From the cell containing the given text, extract its center point as [x, y] coordinate. 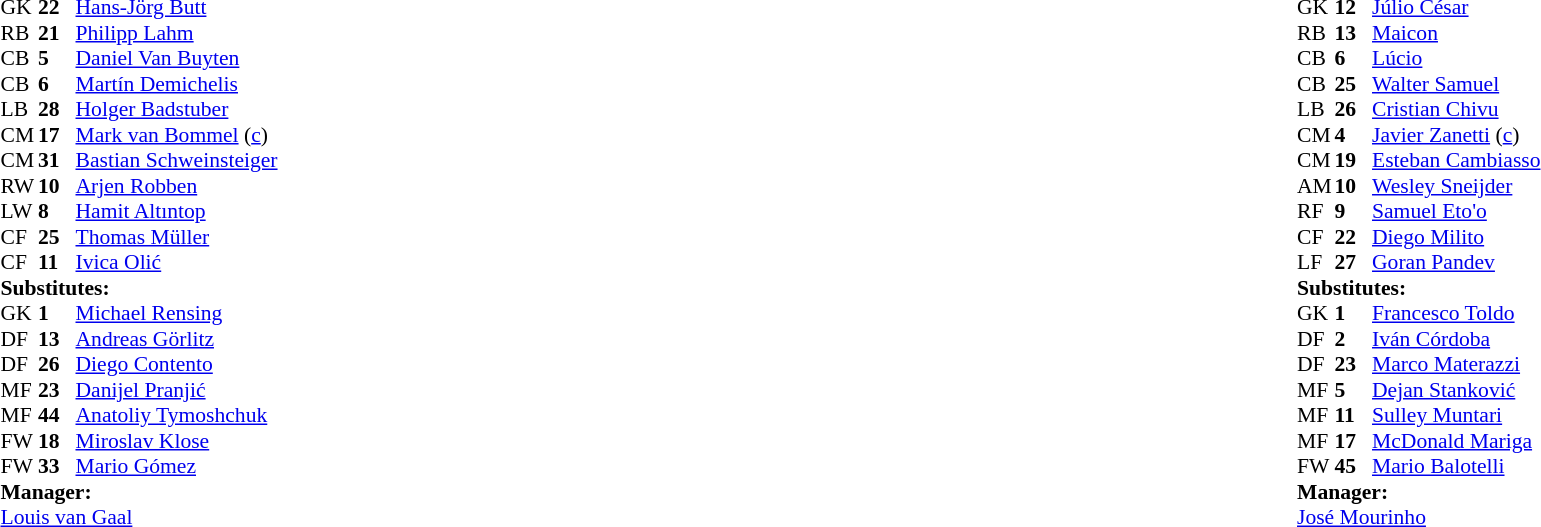
Miroslav Klose [177, 441]
22 [1354, 237]
Andreas Görlitz [177, 339]
LW [19, 211]
Bastian Schweinsteiger [177, 161]
Cristian Chivu [1456, 109]
RW [19, 186]
Holger Badstuber [177, 109]
21 [57, 33]
Thomas Müller [177, 237]
Esteban Cambiasso [1456, 161]
Diego Contento [177, 365]
Michael Rensing [177, 313]
4 [1354, 135]
Dejan Stanković [1456, 390]
31 [57, 161]
19 [1354, 161]
9 [1354, 211]
33 [57, 467]
Francesco Toldo [1456, 313]
Ivica Olić [177, 263]
Marco Materazzi [1456, 365]
45 [1354, 467]
Walter Samuel [1456, 84]
Mario Gómez [177, 467]
18 [57, 441]
Goran Pandev [1456, 263]
RF [1316, 211]
Daniel Van Buyten [177, 59]
AM [1316, 186]
8 [57, 211]
Wesley Sneijder [1456, 186]
Arjen Robben [177, 186]
Martín Demichelis [177, 84]
Javier Zanetti (c) [1456, 135]
27 [1354, 263]
Mark van Bommel (c) [177, 135]
Maicon [1456, 33]
Sulley Muntari [1456, 415]
Diego Milito [1456, 237]
Iván Córdoba [1456, 339]
Lúcio [1456, 59]
Danijel Pranjić [177, 390]
Hamit Altıntop [177, 211]
LF [1316, 263]
Philipp Lahm [177, 33]
McDonald Mariga [1456, 441]
Anatoliy Tymoshchuk [177, 415]
Samuel Eto'o [1456, 211]
Mario Balotelli [1456, 467]
28 [57, 109]
44 [57, 415]
2 [1354, 339]
